Find where the given text appears and provide that cell's center as (x, y) coordinate. 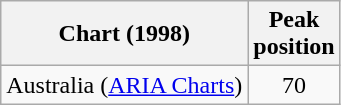
Australia (ARIA Charts) (124, 85)
70 (294, 85)
Chart (1998) (124, 34)
Peakposition (294, 34)
